Provide the [X, Y] coordinate of the cell's center where the given text is located.  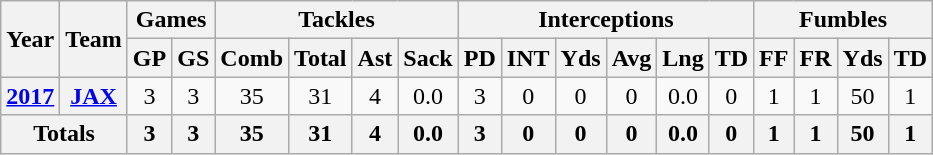
GS [194, 58]
Games [170, 20]
2017 [30, 96]
FF [774, 58]
GP [149, 58]
Fumbles [844, 20]
FR [816, 58]
JAX [94, 96]
Lng [683, 58]
PD [480, 58]
Team [94, 39]
Total [321, 58]
Tackles [336, 20]
Year [30, 39]
Avg [632, 58]
Interceptions [606, 20]
Comb [252, 58]
Sack [428, 58]
Totals [64, 134]
Ast [375, 58]
INT [528, 58]
